Return the [x, y] coordinate for the center point of the cell that contains the specified text.  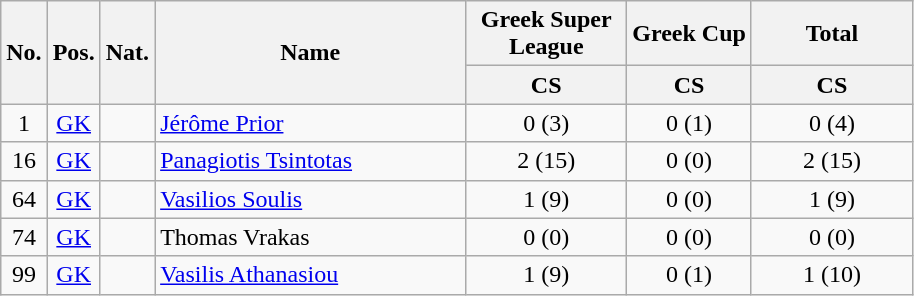
Total [832, 34]
1 [24, 123]
Nat. [127, 52]
0 (4) [832, 123]
Greek Super League [546, 34]
1 (10) [832, 275]
64 [24, 199]
16 [24, 161]
Vasilios Soulis [310, 199]
Pos. [74, 52]
99 [24, 275]
Greek Cup [690, 34]
74 [24, 237]
No. [24, 52]
Name [310, 52]
Panagiotis Tsintotas [310, 161]
Thomas Vrakas [310, 237]
Vasilis Athanasiou [310, 275]
Jérôme Prior [310, 123]
0 (3) [546, 123]
